Scan for the cell matching the given text and deliver its (x, y) coordinate at center. 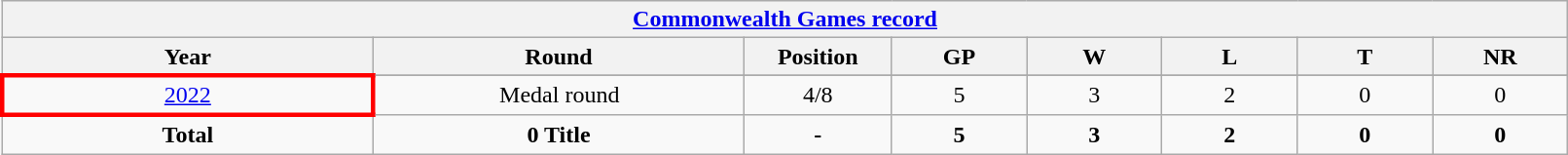
NR (1501, 57)
L (1230, 57)
Commonwealth Games record (784, 19)
4/8 (818, 96)
Year (187, 57)
T (1365, 57)
0 Title (559, 135)
2022 (187, 96)
Medal round (559, 96)
GP (960, 57)
Round (559, 57)
Position (818, 57)
Total (187, 135)
- (818, 135)
W (1094, 57)
